Extract the [x, y] coordinate from the center of the cell holding the provided text.  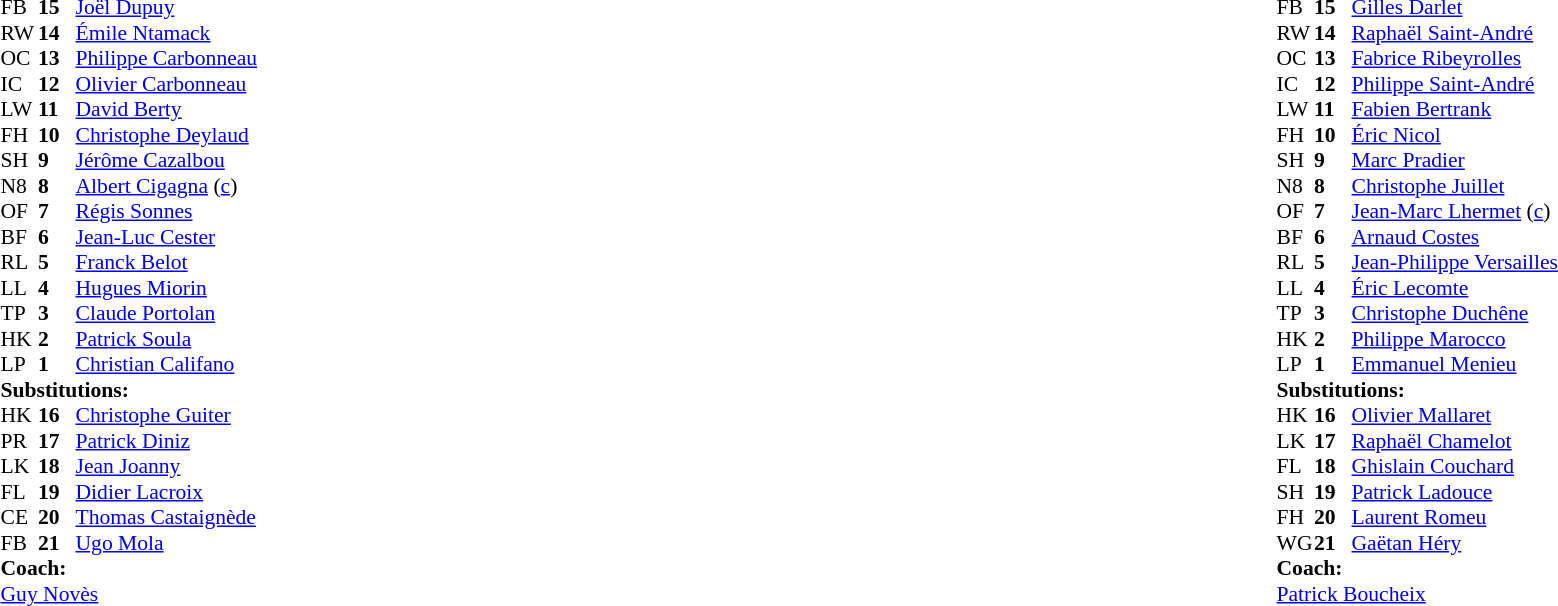
Olivier Carbonneau [167, 84]
Laurent Romeu [1455, 517]
Éric Lecomte [1455, 288]
Jean Joanny [167, 467]
Marc Pradier [1455, 161]
Franck Belot [167, 263]
Gaëtan Héry [1455, 543]
Ugo Mola [167, 543]
WG [1296, 543]
Christophe Guiter [167, 415]
Claude Portolan [167, 313]
PR [19, 441]
Christophe Duchêne [1455, 313]
Raphaël Saint-André [1455, 33]
Ghislain Couchard [1455, 467]
Didier Lacroix [167, 492]
CE [19, 517]
Christophe Deylaud [167, 135]
Éric Nicol [1455, 135]
Thomas Castaignède [167, 517]
Philippe Saint-André [1455, 84]
David Berty [167, 109]
Philippe Marocco [1455, 339]
Raphaël Chamelot [1455, 441]
Hugues Miorin [167, 288]
Jean-Luc Cester [167, 237]
FB [19, 543]
Olivier Mallaret [1455, 415]
Émile Ntamack [167, 33]
Philippe Carbonneau [167, 59]
Albert Cigagna (c) [167, 186]
Fabrice Ribeyrolles [1455, 59]
Emmanuel Menieu [1455, 365]
Jean-Marc Lhermet (c) [1455, 211]
Christophe Juillet [1455, 186]
Jérôme Cazalbou [167, 161]
Arnaud Costes [1455, 237]
Patrick Diniz [167, 441]
Jean-Philippe Versailles [1455, 263]
Régis Sonnes [167, 211]
Fabien Bertrank [1455, 109]
Patrick Ladouce [1455, 492]
Patrick Soula [167, 339]
Christian Califano [167, 365]
